Identify which cell holds the provided text, then report its [x, y] central coordinate. 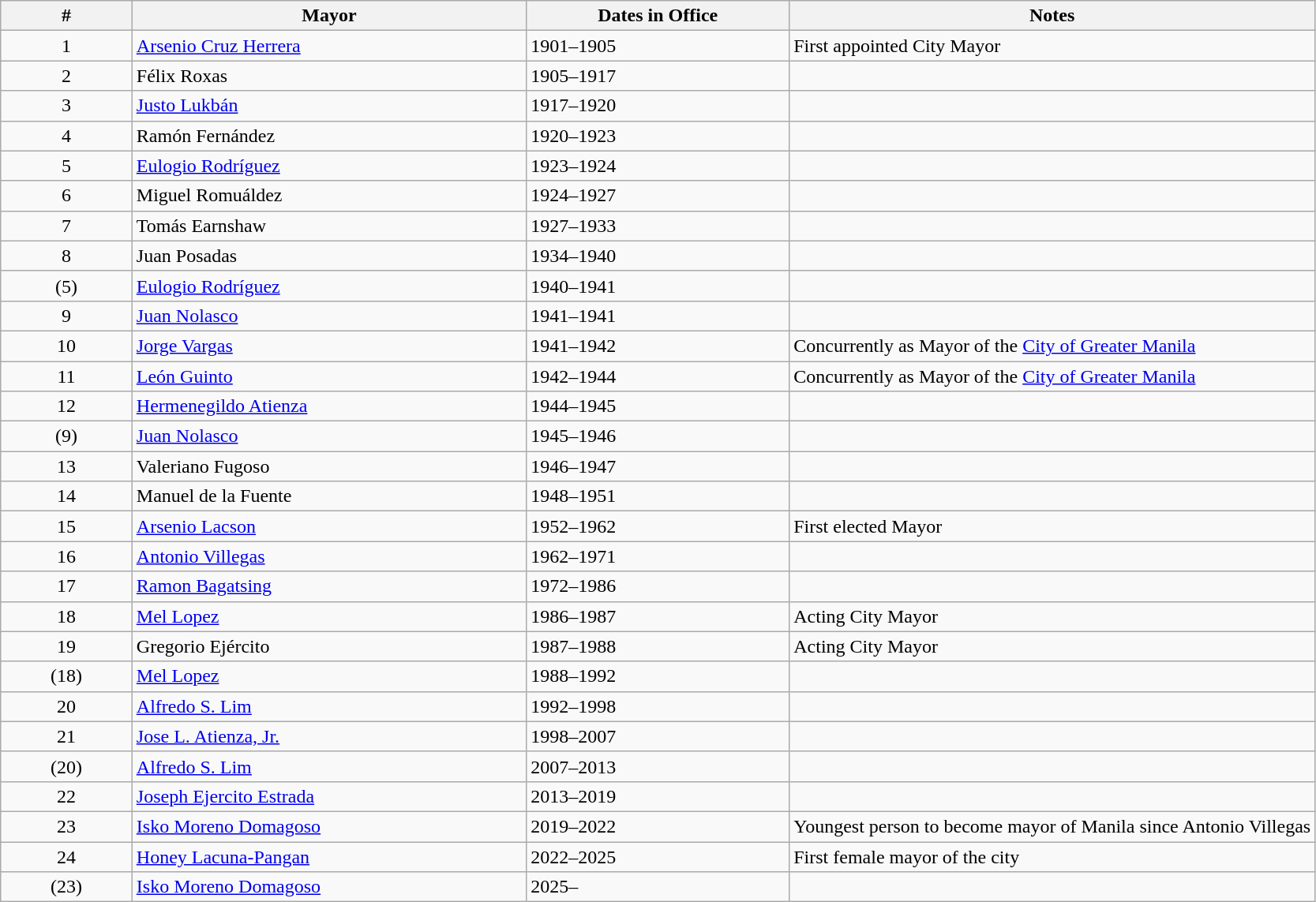
Antonio Villegas [328, 556]
1941–1942 [658, 346]
19 [66, 646]
Ramon Bagatsing [328, 586]
Juan Posadas [328, 256]
2007–2013 [658, 766]
Joseph Ejercito Estrada [328, 796]
First elected Mayor [1052, 526]
1948–1951 [658, 496]
Gregorio Ejército [328, 646]
Hermenegildo Atienza [328, 406]
1917–1920 [658, 106]
Ramón Fernández [328, 136]
Tomás Earnshaw [328, 226]
1952–1962 [658, 526]
Mayor [328, 16]
First appointed City Mayor [1052, 46]
Dates in Office [658, 16]
2025– [658, 887]
5 [66, 166]
Arsenio Lacson [328, 526]
24 [66, 856]
1945–1946 [658, 436]
1924–1927 [658, 196]
16 [66, 556]
(9) [66, 436]
11 [66, 376]
2 [66, 76]
León Guinto [328, 376]
Félix Roxas [328, 76]
Notes [1052, 16]
(18) [66, 676]
12 [66, 406]
Honey Lacuna-Pangan [328, 856]
Valeriano Fugoso [328, 466]
1998–2007 [658, 736]
# [66, 16]
13 [66, 466]
Jorge Vargas [328, 346]
Manuel de la Fuente [328, 496]
Justo Lukbán [328, 106]
8 [66, 256]
14 [66, 496]
18 [66, 616]
1986–1987 [658, 616]
1 [66, 46]
Miguel Romuáldez [328, 196]
15 [66, 526]
1920–1923 [658, 136]
1992–1998 [658, 706]
3 [66, 106]
2013–2019 [658, 796]
1905–1917 [658, 76]
2019–2022 [658, 826]
20 [66, 706]
1923–1924 [658, 166]
1962–1971 [658, 556]
Youngest person to become mayor of Manila since Antonio Villegas [1052, 826]
10 [66, 346]
Arsenio Cruz Herrera [328, 46]
1987–1988 [658, 646]
1972–1986 [658, 586]
First female mayor of the city [1052, 856]
(23) [66, 887]
(20) [66, 766]
1944–1945 [658, 406]
21 [66, 736]
17 [66, 586]
22 [66, 796]
1946–1947 [658, 466]
6 [66, 196]
1942–1944 [658, 376]
1988–1992 [658, 676]
7 [66, 226]
9 [66, 316]
23 [66, 826]
1934–1940 [658, 256]
4 [66, 136]
1901–1905 [658, 46]
1940–1941 [658, 286]
1941–1941 [658, 316]
1927–1933 [658, 226]
2022–2025 [658, 856]
(5) [66, 286]
Jose L. Atienza, Jr. [328, 736]
